Pinpoint the cell where the given text exists, returning its [X, Y] midpoint coordinate. 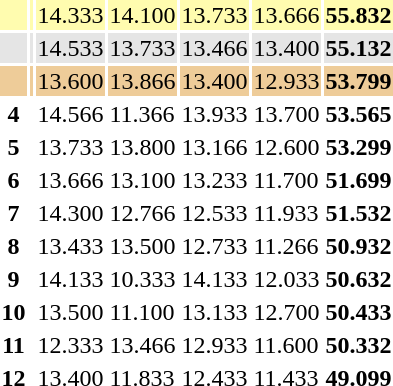
12.600 [286, 147]
12.733 [214, 246]
12.700 [286, 312]
14.333 [70, 15]
10 [14, 312]
13.233 [214, 180]
10.333 [142, 279]
11.266 [286, 246]
53.299 [358, 147]
51.532 [358, 213]
13.933 [214, 114]
13.800 [142, 147]
55.132 [358, 48]
11.366 [142, 114]
50.932 [358, 246]
6 [14, 180]
13.700 [286, 114]
13.433 [70, 246]
14.533 [70, 48]
53.799 [358, 81]
5 [14, 147]
11.100 [142, 312]
14.566 [70, 114]
51.699 [358, 180]
14.300 [70, 213]
12.333 [70, 345]
14.100 [142, 15]
50.332 [358, 345]
55.832 [358, 15]
9 [14, 279]
13.133 [214, 312]
12.766 [142, 213]
11.933 [286, 213]
13.166 [214, 147]
7 [14, 213]
13.600 [70, 81]
13.100 [142, 180]
12.533 [214, 213]
50.433 [358, 312]
4 [14, 114]
50.632 [358, 279]
8 [14, 246]
11 [14, 345]
53.565 [358, 114]
11.600 [286, 345]
11.700 [286, 180]
12.033 [286, 279]
13.866 [142, 81]
